Return [X, Y] of the center of cell containing provided text 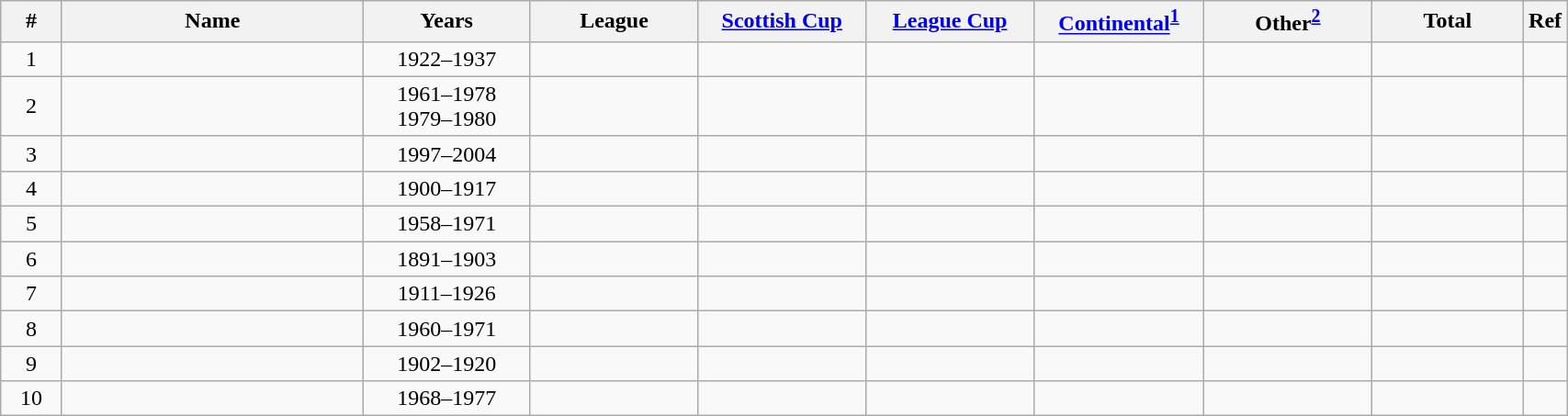
1997–2004 [446, 153]
1900–1917 [446, 188]
5 [31, 224]
7 [31, 294]
3 [31, 153]
Ref [1545, 22]
1 [31, 59]
1958–1971 [446, 224]
Continental1 [1119, 22]
1922–1937 [446, 59]
Total [1448, 22]
10 [31, 399]
1960–1971 [446, 329]
8 [31, 329]
League [614, 22]
1891–1903 [446, 259]
6 [31, 259]
1911–1926 [446, 294]
1961–19781979–1980 [446, 107]
Years [446, 22]
4 [31, 188]
1968–1977 [446, 399]
2 [31, 107]
9 [31, 364]
Name [212, 22]
League Cup [950, 22]
Scottish Cup [783, 22]
Other2 [1288, 22]
1902–1920 [446, 364]
# [31, 22]
